Provide the [x, y] coordinate of the cell's center where the given text is located.  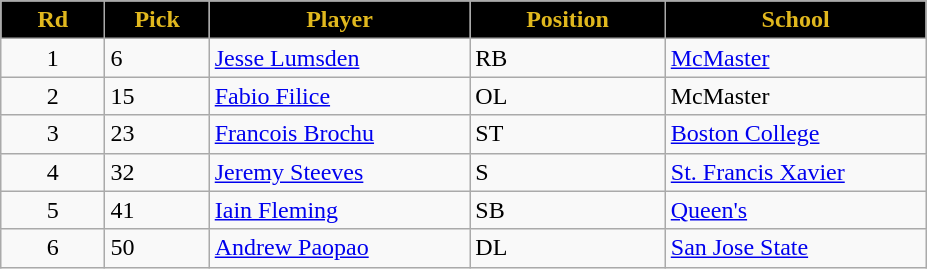
OL [568, 96]
5 [53, 210]
School [796, 20]
41 [157, 210]
50 [157, 248]
4 [53, 172]
DL [568, 248]
San Jose State [796, 248]
St. Francis Xavier [796, 172]
3 [53, 134]
Francois Brochu [340, 134]
15 [157, 96]
1 [53, 58]
Andrew Paopao [340, 248]
Jesse Lumsden [340, 58]
S [568, 172]
Fabio Filice [340, 96]
Queen's [796, 210]
2 [53, 96]
Player [340, 20]
Position [568, 20]
Jeremy Steeves [340, 172]
ST [568, 134]
23 [157, 134]
SB [568, 210]
RB [568, 58]
Iain Fleming [340, 210]
32 [157, 172]
Rd [53, 20]
Boston College [796, 134]
Pick [157, 20]
